From the cell containing the given text, extract its center point as [x, y] coordinate. 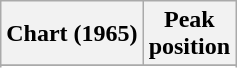
Chart (1965) [72, 34]
Peak position [189, 34]
